Extract the [x, y] coordinate from the center of the cell holding the provided text.  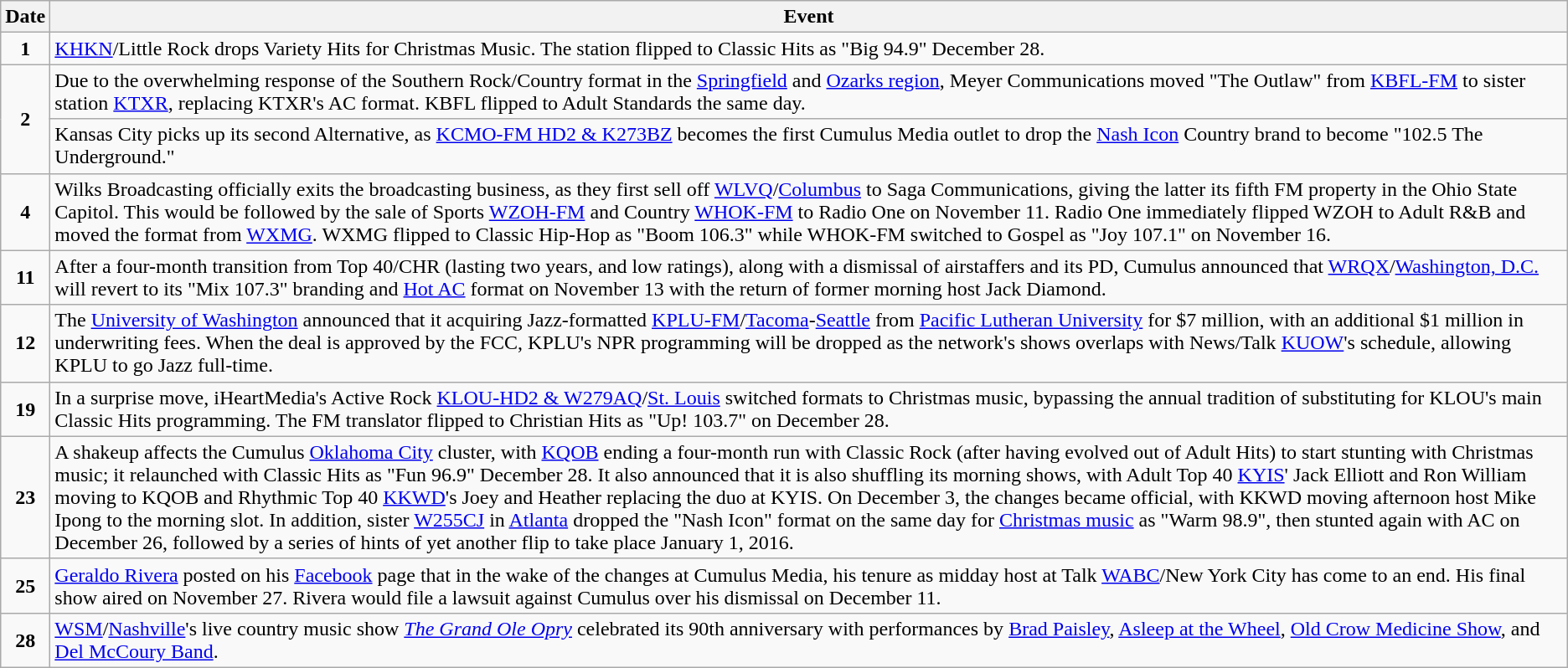
25 [25, 586]
4 [25, 212]
2 [25, 119]
11 [25, 278]
Event [809, 17]
28 [25, 640]
KHKN/Little Rock drops Variety Hits for Christmas Music. The station flipped to Classic Hits as "Big 94.9" December 28. [809, 49]
19 [25, 409]
12 [25, 343]
23 [25, 497]
1 [25, 49]
Date [25, 17]
